Determine the (X, Y) coordinate at the center of the cell enclosing the given text.  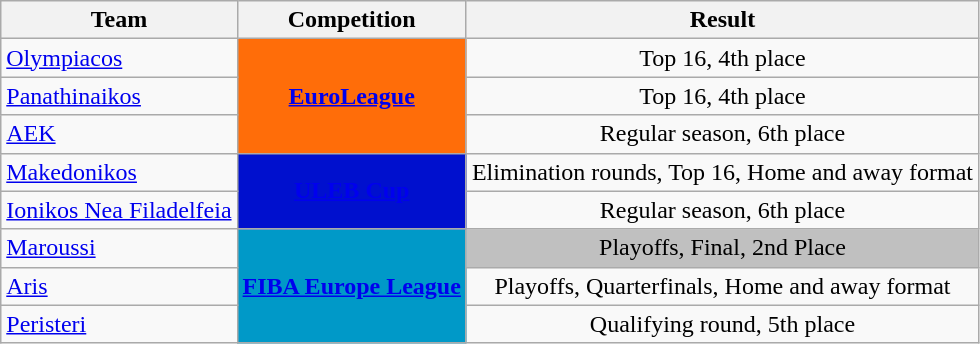
Panathinaikos (119, 96)
ULEB Cup (352, 191)
Playoffs, Quarterfinals, Home and away format (722, 286)
Peristeri (119, 324)
Elimination rounds, Top 16, Home and away format (722, 172)
Aris (119, 286)
EuroLeague (352, 96)
Maroussi (119, 248)
Competition (352, 20)
Team (119, 20)
Olympiacos (119, 58)
Result (722, 20)
AEK (119, 134)
Qualifying round, 5th place (722, 324)
FIBA Europe League (352, 286)
Makedonikos (119, 172)
Playoffs, Final, 2nd Place (722, 248)
Ionikos Nea Filadelfeia (119, 210)
